Determine the (X, Y) coordinate at the center of the cell enclosing the given text.  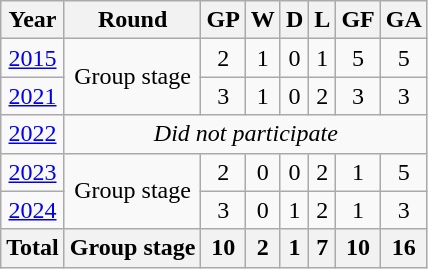
2023 (33, 172)
16 (404, 248)
Did not participate (246, 134)
GF (358, 20)
L (322, 20)
2021 (33, 96)
2024 (33, 210)
W (262, 20)
2022 (33, 134)
GP (223, 20)
GA (404, 20)
7 (322, 248)
D (294, 20)
Round (132, 20)
Total (33, 248)
Year (33, 20)
2015 (33, 58)
